Find where the given text appears and provide that cell's center as (X, Y) coordinate. 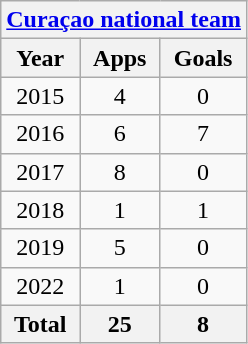
4 (120, 96)
Year (40, 58)
7 (204, 134)
2017 (40, 172)
2022 (40, 286)
Goals (204, 58)
5 (120, 248)
6 (120, 134)
2015 (40, 96)
Curaçao national team (124, 20)
25 (120, 324)
Apps (120, 58)
2018 (40, 210)
2019 (40, 248)
Total (40, 324)
2016 (40, 134)
